Detect which cell encompasses the target text, then output its [X, Y] center coordinate. 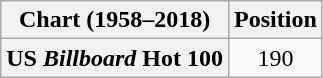
US Billboard Hot 100 [115, 58]
Position [276, 20]
Chart (1958–2018) [115, 20]
190 [276, 58]
